Return the [x, y] coordinate for the center point of the cell that contains the specified text.  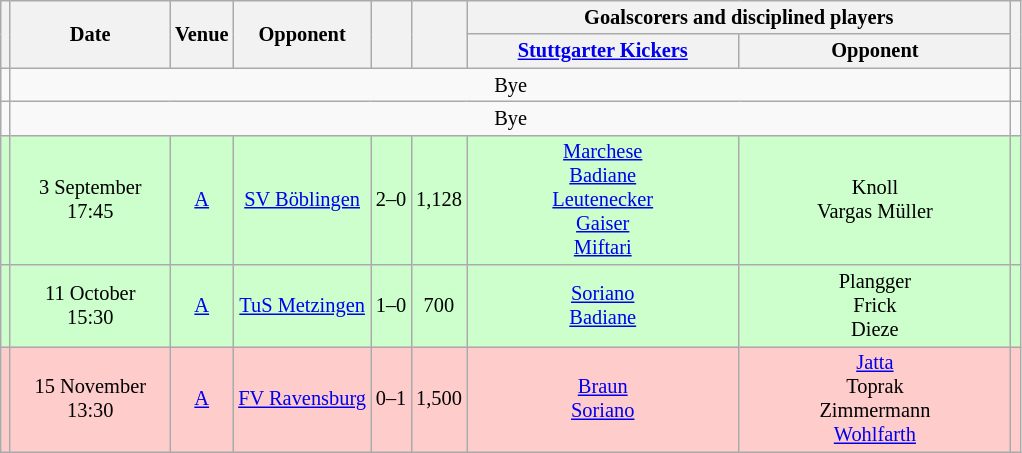
Plangger Frick Dieze [875, 306]
Braun Soriano [603, 399]
1,128 [439, 200]
Stuttgarter Kickers [603, 51]
1–0 [391, 306]
TuS Metzingen [302, 306]
Soriano Badiane [603, 306]
11 October15:30 [90, 306]
Marchese Badiane Leutenecker Gaiser Miftari [603, 200]
15 November13:30 [90, 399]
Jatta Toprak ZimmermannWohlfarth [875, 399]
700 [439, 306]
3 September17:45 [90, 200]
0–1 [391, 399]
Knoll Vargas Müller [875, 200]
2–0 [391, 200]
SV Böblingen [302, 200]
Goalscorers and disciplined players [739, 17]
Date [90, 34]
Venue [202, 34]
1,500 [439, 399]
FV Ravensburg [302, 399]
